Pinpoint the cell where the given text exists, returning its [X, Y] midpoint coordinate. 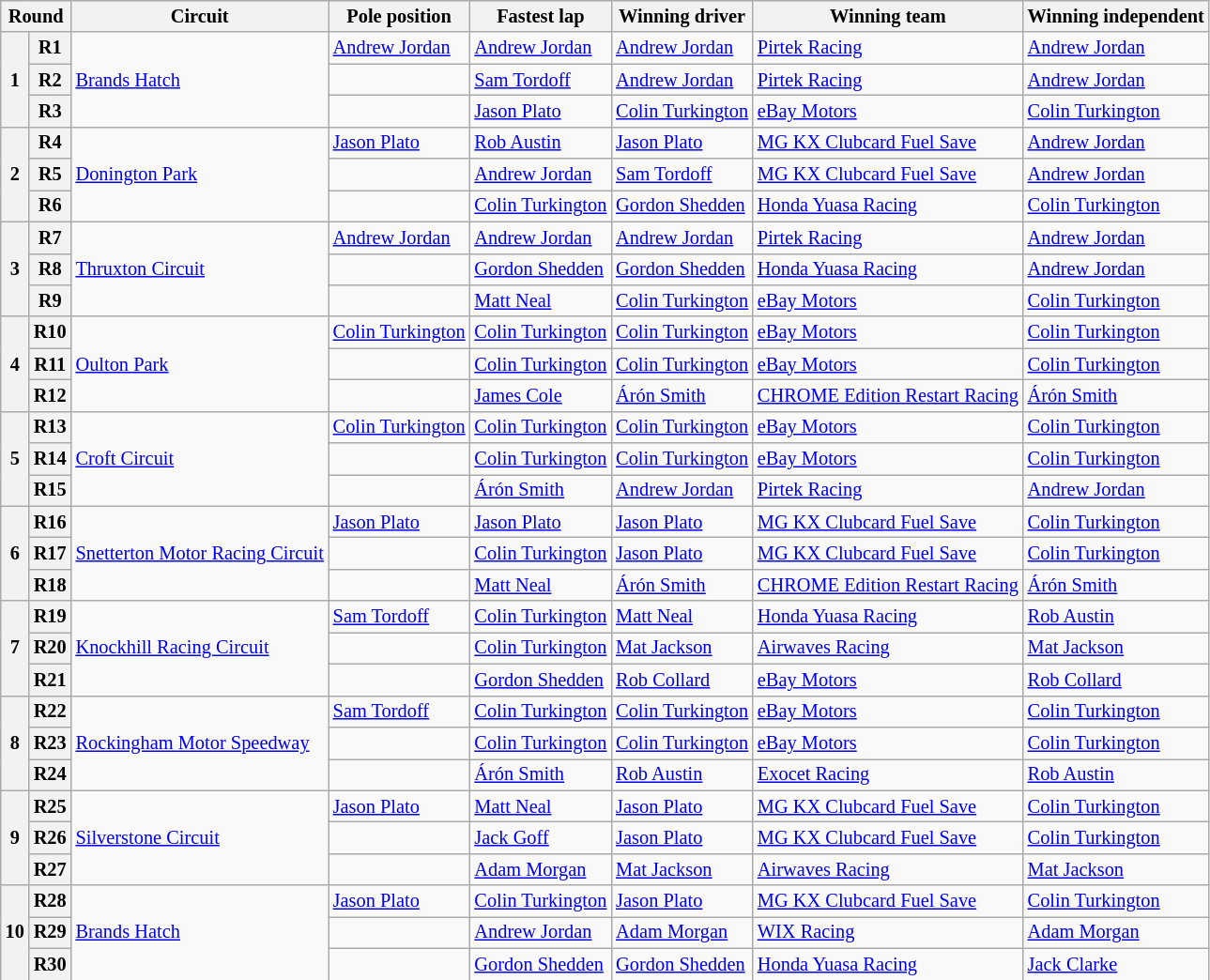
R13 [51, 427]
R9 [51, 300]
R4 [51, 143]
R10 [51, 332]
Rockingham Motor Speedway [200, 743]
R20 [51, 648]
James Cole [541, 395]
Knockhill Racing Circuit [200, 648]
Thruxton Circuit [200, 268]
Winning team [888, 16]
Circuit [200, 16]
5 [15, 458]
Round [36, 16]
Donington Park [200, 175]
WIX Racing [888, 932]
R30 [51, 964]
R15 [51, 490]
8 [15, 743]
R5 [51, 175]
R25 [51, 806]
R22 [51, 712]
Oulton Park [200, 364]
R27 [51, 869]
1 [15, 79]
R28 [51, 901]
Winning independent [1116, 16]
R21 [51, 680]
R8 [51, 269]
Fastest lap [541, 16]
3 [15, 268]
Jack Goff [541, 837]
R1 [51, 48]
R3 [51, 111]
10 [15, 933]
6 [15, 554]
R12 [51, 395]
R26 [51, 837]
R2 [51, 80]
9 [15, 837]
R14 [51, 459]
R17 [51, 553]
Pole position [400, 16]
2 [15, 175]
R7 [51, 237]
7 [15, 648]
Silverstone Circuit [200, 837]
R18 [51, 585]
Snetterton Motor Racing Circuit [200, 554]
R29 [51, 932]
R6 [51, 206]
R11 [51, 364]
R23 [51, 743]
R16 [51, 522]
Exocet Racing [888, 774]
Winning driver [682, 16]
Jack Clarke [1116, 964]
R19 [51, 617]
R24 [51, 774]
Croft Circuit [200, 458]
4 [15, 364]
